Identify which cell holds the provided text, then report its [x, y] central coordinate. 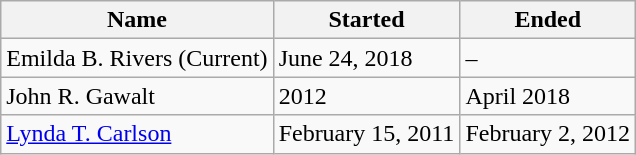
February 15, 2011 [366, 134]
February 2, 2012 [548, 134]
2012 [366, 96]
Ended [548, 20]
– [548, 58]
Lynda T. Carlson [137, 134]
Name [137, 20]
April 2018 [548, 96]
Emilda B. Rivers (Current) [137, 58]
June 24, 2018 [366, 58]
Started [366, 20]
John R. Gawalt [137, 96]
